From the cell containing the given text, extract its center point as [x, y] coordinate. 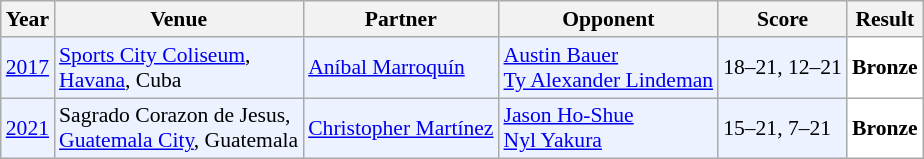
Austin Bauer Ty Alexander Lindeman [609, 68]
Aníbal Marroquín [400, 68]
18–21, 12–21 [782, 68]
2021 [28, 128]
Opponent [609, 19]
Result [885, 19]
Score [782, 19]
Christopher Martínez [400, 128]
Partner [400, 19]
Venue [178, 19]
Sagrado Corazon de Jesus,Guatemala City, Guatemala [178, 128]
15–21, 7–21 [782, 128]
Year [28, 19]
2017 [28, 68]
Sports City Coliseum,Havana, Cuba [178, 68]
Jason Ho-Shue Nyl Yakura [609, 128]
